Find where the given text appears and provide that cell's center as [X, Y] coordinate. 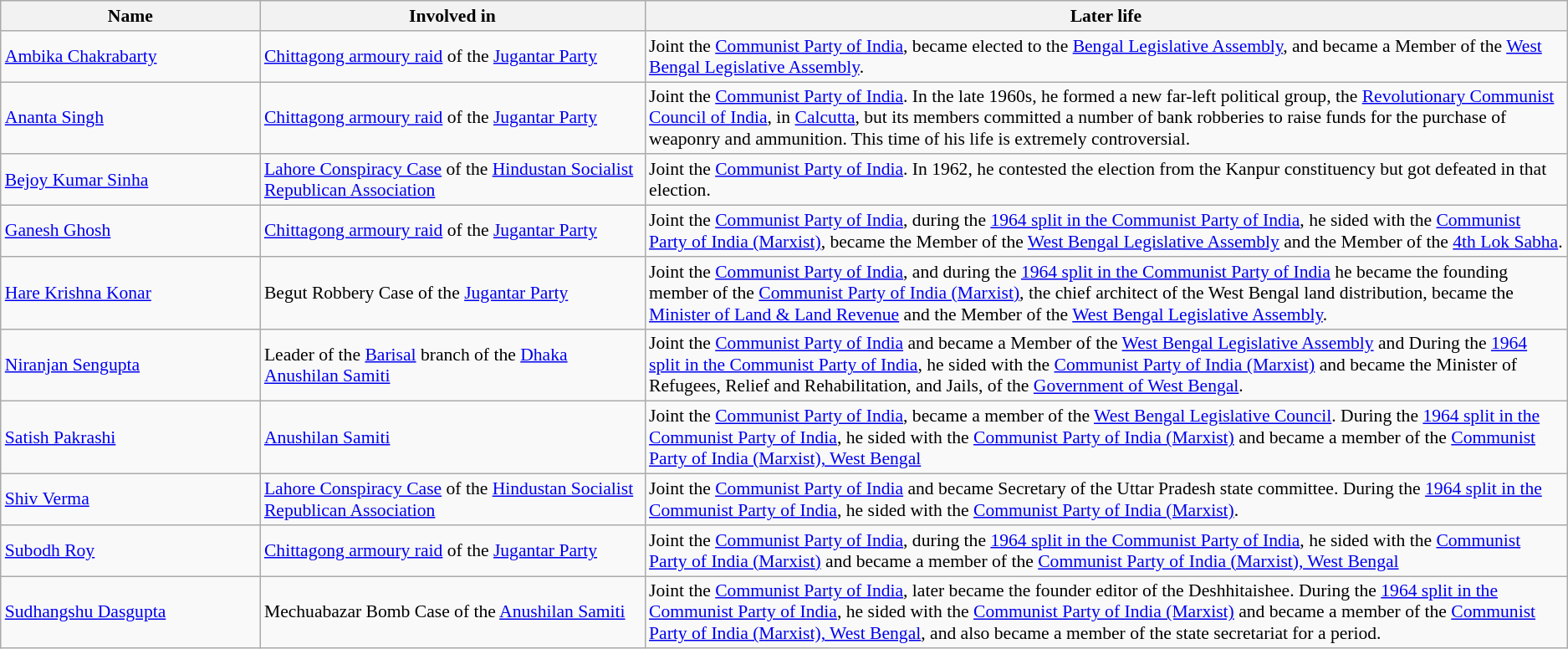
Sudhangshu Dasgupta [130, 612]
Joint the Communist Party of India, became elected to the Bengal Legislative Assembly, and became a Member of the West Bengal Legislative Assembly. [1106, 57]
Satish Pakrashi [130, 438]
Ananta Singh [130, 119]
Name [130, 16]
Joint the Communist Party of India. In 1962, he contested the election from the Kanpur constituency but got defeated in that election. [1106, 181]
Mechuabazar Bomb Case of the Anushilan Samiti [452, 612]
Hare Krishna Konar [130, 293]
Subodh Roy [130, 550]
Bejoy Kumar Sinha [130, 181]
Involved in [452, 16]
Leader of the Barisal branch of the Dhaka Anushilan Samiti [452, 365]
Begut Robbery Case of the Jugantar Party [452, 293]
Anushilan Samiti [452, 438]
Shiv Verma [130, 500]
Niranjan Sengupta [130, 365]
Later life [1106, 16]
Ganesh Ghosh [130, 231]
Ambika Chakrabarty [130, 57]
